Provide the [X, Y] coordinate of the cell's center where the given text is located.  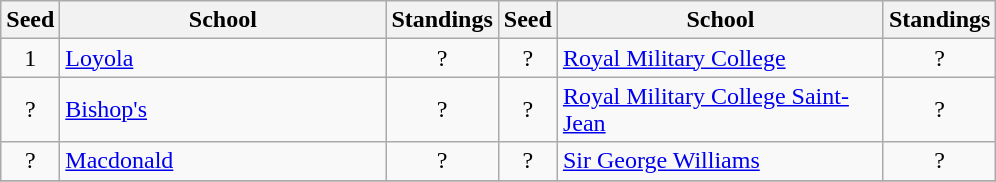
Royal Military College Saint-Jean [720, 110]
1 [30, 58]
Loyola [223, 58]
Macdonald [223, 161]
Royal Military College [720, 58]
Bishop's [223, 110]
Sir George Williams [720, 161]
